Find where the given text appears and provide that cell's center as (X, Y) coordinate. 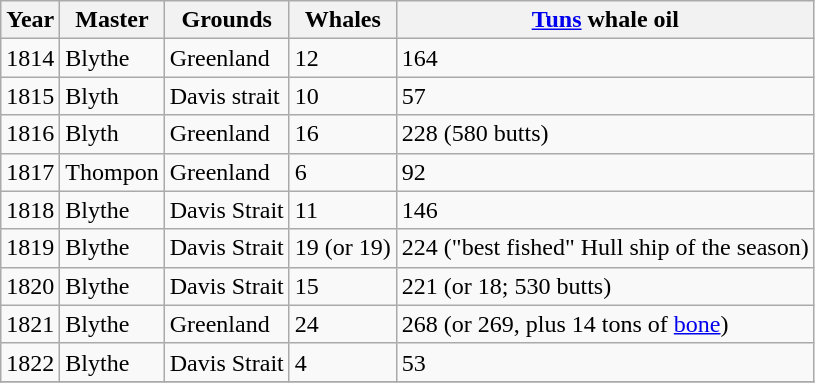
24 (342, 324)
4 (342, 362)
1815 (30, 96)
268 (or 269, plus 14 tons of bone) (605, 324)
146 (605, 210)
Thompon (112, 172)
Grounds (226, 20)
12 (342, 58)
Tuns whale oil (605, 20)
228 (580 butts) (605, 134)
224 ("best fished" Hull ship of the season) (605, 248)
1814 (30, 58)
92 (605, 172)
10 (342, 96)
15 (342, 286)
Davis strait (226, 96)
Whales (342, 20)
Year (30, 20)
1817 (30, 172)
1821 (30, 324)
1819 (30, 248)
6 (342, 172)
19 (or 19) (342, 248)
1822 (30, 362)
221 (or 18; 530 butts) (605, 286)
164 (605, 58)
1820 (30, 286)
Master (112, 20)
1818 (30, 210)
57 (605, 96)
11 (342, 210)
16 (342, 134)
53 (605, 362)
1816 (30, 134)
